Find where the given text appears and provide that cell's center as (x, y) coordinate. 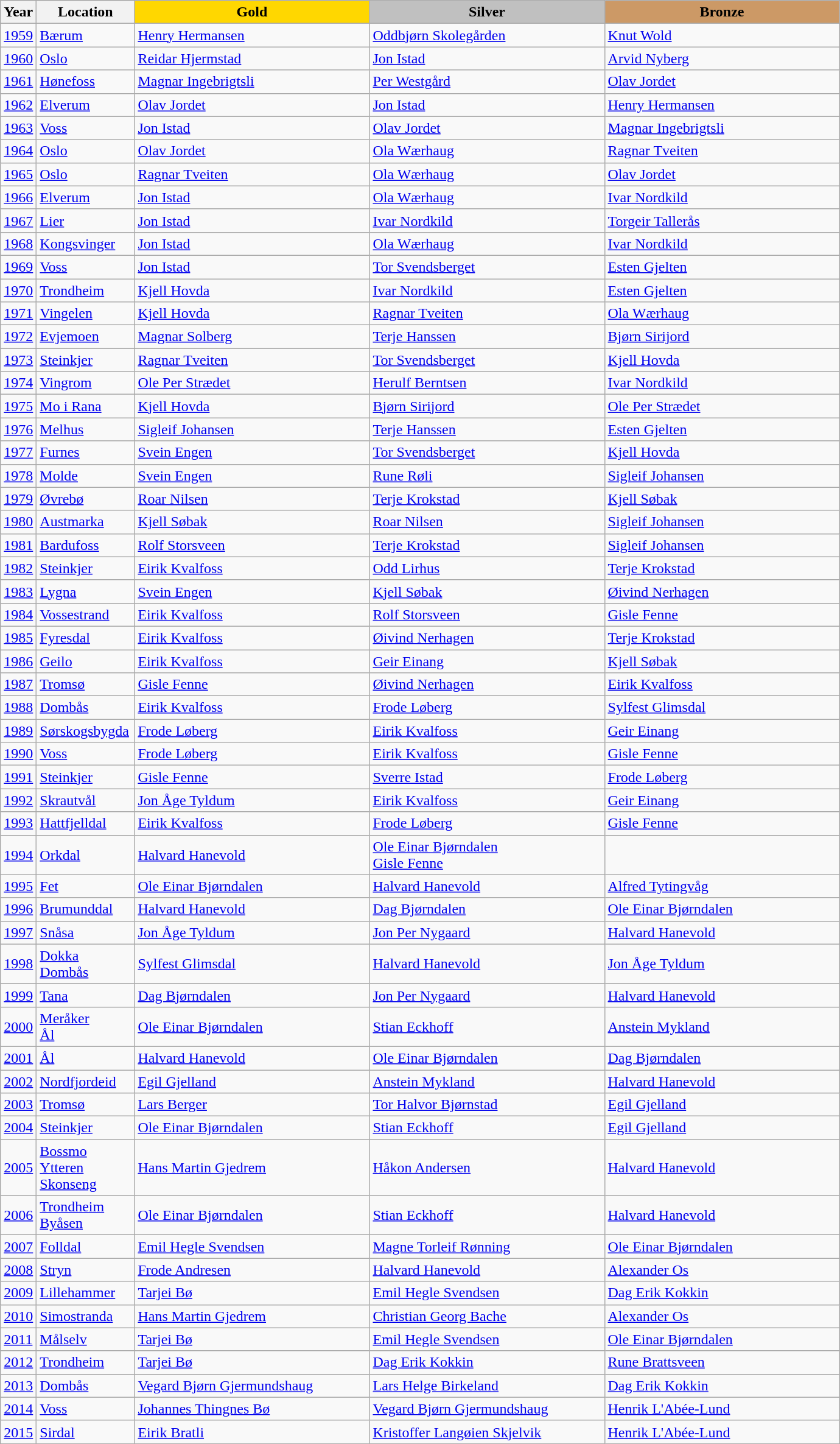
2013 (18, 1386)
Alfred Tytingvåg (722, 886)
2007 (18, 1247)
1992 (18, 800)
Ole Einar BjørndalenGisle Fenne (487, 855)
1975 (18, 406)
Herulf Berntsen (487, 383)
1979 (18, 499)
1998 (18, 963)
TrondheimByåsen (85, 1216)
Per Westgård (487, 82)
Bronze (722, 12)
Location (85, 12)
Fet (85, 886)
2011 (18, 1339)
1964 (18, 151)
Magne Torleif Rønning (487, 1247)
2012 (18, 1362)
Fyresdal (85, 638)
Kongsvinger (85, 244)
1967 (18, 220)
Øvrebø (85, 499)
Lygna (85, 591)
1973 (18, 360)
2014 (18, 1409)
Snåsa (85, 932)
1959 (18, 35)
1988 (18, 708)
Simostranda (85, 1316)
1970 (18, 291)
1997 (18, 932)
1971 (18, 314)
1962 (18, 105)
1969 (18, 267)
Silver (487, 12)
1995 (18, 886)
1972 (18, 337)
2005 (18, 1168)
2006 (18, 1216)
Målselv (85, 1339)
2009 (18, 1293)
1993 (18, 823)
Oddbjørn Skolegården (487, 35)
MeråkerÅl (85, 1027)
Rune Brattsveen (722, 1362)
2002 (18, 1081)
1980 (18, 522)
Skrautvål (85, 800)
1963 (18, 128)
Furnes (85, 453)
1983 (18, 591)
Lars Helge Birkeland (487, 1386)
1977 (18, 453)
Reidar Hjermstad (252, 58)
Evjemoen (85, 337)
Bardufoss (85, 545)
Molde (85, 476)
1985 (18, 638)
DokkaDombås (85, 963)
1999 (18, 995)
1986 (18, 661)
Melhus (85, 429)
Sirdal (85, 1432)
1961 (18, 82)
1982 (18, 568)
1994 (18, 855)
Austmarka (85, 522)
Vingelen (85, 314)
Folldal (85, 1247)
1981 (18, 545)
1990 (18, 754)
2000 (18, 1027)
Sverre Istad (487, 777)
2003 (18, 1105)
Kristoffer Langøien Skjelvik (487, 1432)
Tana (85, 995)
Håkon Andersen (487, 1168)
Geilo (85, 661)
1968 (18, 244)
2010 (18, 1316)
Tor Halvor Bjørnstad (487, 1105)
Year (18, 12)
Magnar Solberg (252, 337)
2008 (18, 1270)
Stryn (85, 1270)
Odd Lirhus (487, 568)
1984 (18, 615)
1996 (18, 909)
Eirik Bratli (252, 1432)
Vossestrand (85, 615)
Knut Wold (722, 35)
Christian Georg Bache (487, 1316)
Lier (85, 220)
Bærum (85, 35)
Ål (85, 1058)
Lars Berger (252, 1105)
1987 (18, 685)
Frode Andresen (252, 1270)
Sørskogsbygda (85, 731)
Mo i Rana (85, 406)
1989 (18, 731)
Hattfjelldal (85, 823)
1978 (18, 476)
2001 (18, 1058)
1965 (18, 174)
Hønefoss (85, 82)
Lillehammer (85, 1293)
Torgeir Tallerås (722, 220)
1991 (18, 777)
1966 (18, 197)
Johannes Thingnes Bø (252, 1409)
Nordfjordeid (85, 1081)
Gold (252, 12)
1974 (18, 383)
BossmoYtterenSkonseng (85, 1168)
2015 (18, 1432)
1976 (18, 429)
2004 (18, 1128)
Arvid Nyberg (722, 58)
Brumunddal (85, 909)
Rune Røli (487, 476)
1960 (18, 58)
Vingrom (85, 383)
Orkdal (85, 855)
